Search for the cell housing the specified text and yield its (x, y) center coordinate. 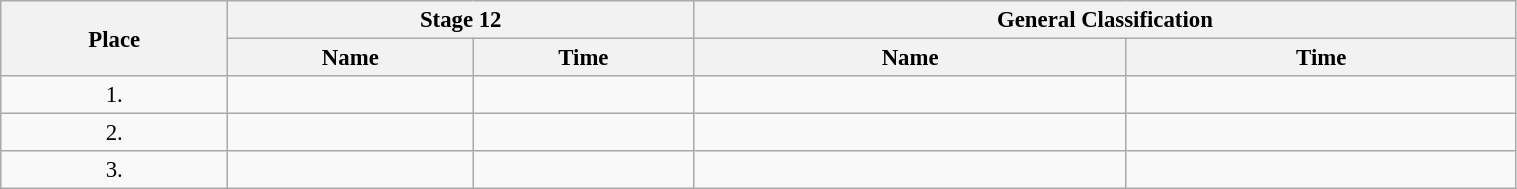
General Classification (1105, 20)
Stage 12 (461, 20)
1. (114, 95)
Place (114, 38)
2. (114, 133)
3. (114, 170)
